Return [X, Y] of the center of cell containing provided text 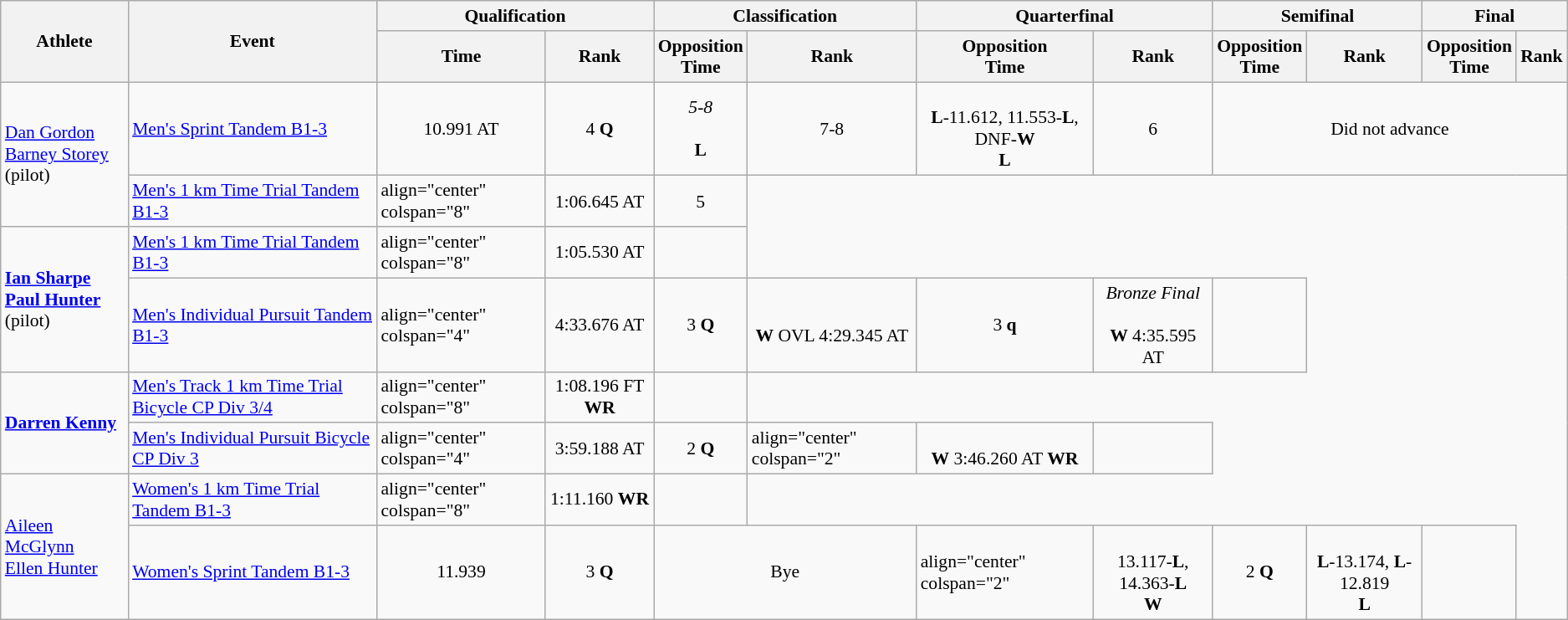
W OVL 4:29.345 AT [832, 325]
Qualification [515, 16]
Bye [785, 572]
Men's Individual Pursuit Bicycle CP Div 3 [253, 448]
1:08.196 FT WR [599, 397]
13.117-L, 14.363-LW [1152, 572]
Women's 1 km Time Trial Tandem B1-3 [253, 500]
7-8 [832, 129]
L-13.174, L-12.819L [1365, 572]
1:05.530 AT [599, 253]
4 Q [599, 129]
Women's Sprint Tandem B1-3 [253, 572]
1:06.645 AT [599, 201]
Dan Gordon Barney Storey (pilot) [64, 154]
1:11.160 WR [599, 500]
W 3:46.260 AT WR [1005, 448]
Bronze Final W 4:35.595 AT [1152, 325]
Final [1495, 16]
Men's Track 1 km Time Trial Bicycle CP Div 3/4 [253, 397]
Ian Sharpe Paul Hunter (pilot) [64, 300]
5-8 L [701, 129]
5 [701, 201]
Athlete [64, 42]
3 q [1005, 325]
Did not advance [1390, 129]
4:33.676 AT [599, 325]
Quarterfinal [1065, 16]
Event [253, 42]
11.939 [461, 572]
Classification [785, 16]
6 [1152, 129]
L-11.612, 11.553-L, DNF-WL [1005, 129]
Men's Sprint Tandem B1-3 [253, 129]
Aileen McGlynn Ellen Hunter [64, 547]
3:59.188 AT [599, 448]
Time [461, 57]
Darren Kenny [64, 423]
10.991 AT [461, 129]
Semifinal [1318, 16]
Men's Individual Pursuit Tandem B1-3 [253, 325]
